Search for the cell housing the specified text and yield its [X, Y] center coordinate. 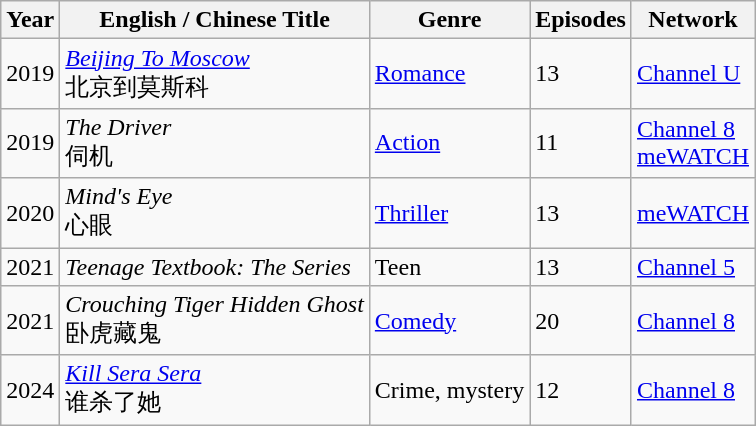
Action [449, 143]
Romance [449, 74]
2024 [30, 390]
Crime, mystery [449, 390]
2020 [30, 213]
12 [581, 390]
11 [581, 143]
Channel 8 meWATCH [692, 143]
20 [581, 321]
Crouching Tiger Hidden Ghost 卧虎藏鬼 [215, 321]
Genre [449, 20]
Kill Sera Sera 谁杀了她 [215, 390]
English / Chinese Title [215, 20]
Teen [449, 267]
Beijing To Moscow 北京到莫斯科 [215, 74]
The Driver 伺机 [215, 143]
meWATCH [692, 213]
Channel 5 [692, 267]
Network [692, 20]
Episodes [581, 20]
Thriller [449, 213]
Channel U [692, 74]
Comedy [449, 321]
Year [30, 20]
Teenage Textbook: The Series [215, 267]
Mind's Eye 心眼 [215, 213]
